For the text-containing cell, return its midpoint in (x, y) coordinate format. 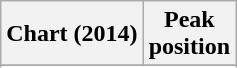
Chart (2014) (72, 34)
Peakposition (189, 34)
